Find where the given text appears and provide that cell's center as [X, Y] coordinate. 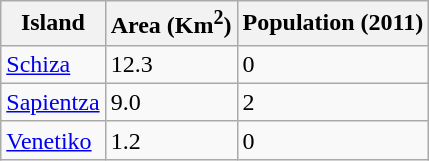
12.3 [171, 64]
Sapientza [53, 102]
Area (Km2) [171, 24]
Island [53, 24]
1.2 [171, 140]
Population (2011) [333, 24]
9.0 [171, 102]
Venetiko [53, 140]
Schiza [53, 64]
2 [333, 102]
